Identify which cell holds the provided text, then report its (x, y) central coordinate. 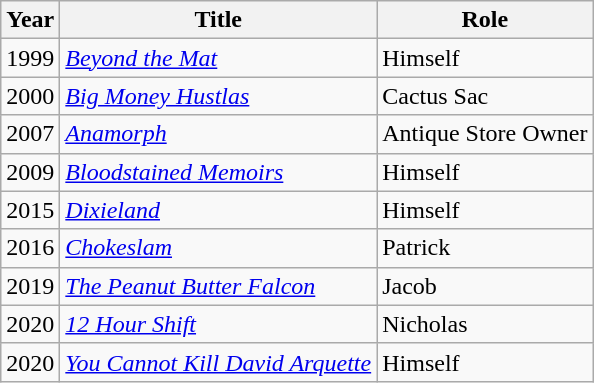
2007 (30, 134)
Cactus Sac (485, 96)
Bloodstained Memoirs (218, 172)
2016 (30, 248)
Beyond the Mat (218, 58)
Big Money Hustlas (218, 96)
Anamorph (218, 134)
2000 (30, 96)
2019 (30, 286)
1999 (30, 58)
12 Hour Shift (218, 324)
Chokeslam (218, 248)
You Cannot Kill David Arquette (218, 362)
Year (30, 20)
Title (218, 20)
Nicholas (485, 324)
Antique Store Owner (485, 134)
2015 (30, 210)
Patrick (485, 248)
Role (485, 20)
The Peanut Butter Falcon (218, 286)
2009 (30, 172)
Dixieland (218, 210)
Jacob (485, 286)
